Extract the [X, Y] coordinate from the center of the cell holding the provided text.  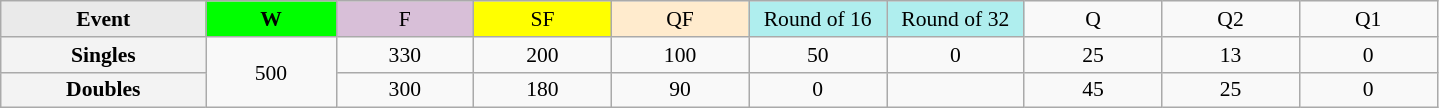
F [405, 19]
SF [543, 19]
100 [680, 55]
200 [543, 55]
W [271, 19]
180 [543, 90]
50 [818, 55]
QF [680, 19]
Q1 [1368, 19]
Q2 [1231, 19]
90 [680, 90]
Q [1093, 19]
Round of 16 [818, 19]
500 [271, 72]
Event [104, 19]
45 [1093, 90]
Doubles [104, 90]
Round of 32 [955, 19]
300 [405, 90]
Singles [104, 55]
13 [1231, 55]
330 [405, 55]
